Search for the cell housing the specified text and yield its (x, y) center coordinate. 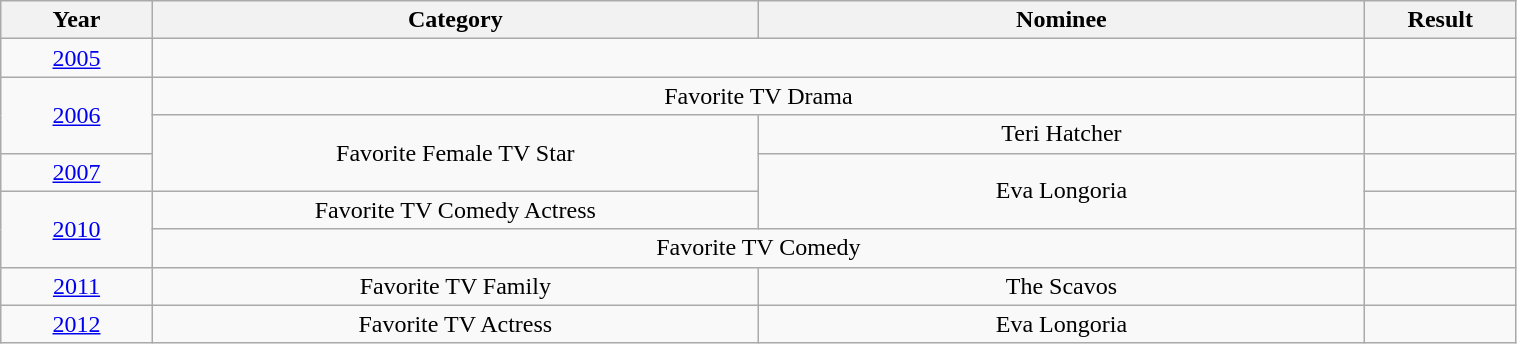
Favorite TV Comedy (758, 248)
Year (77, 20)
2010 (77, 229)
2005 (77, 58)
Result (1440, 20)
Teri Hatcher (1061, 134)
Favorite TV Actress (455, 324)
2007 (77, 172)
Favorite TV Comedy Actress (455, 210)
Category (455, 20)
2006 (77, 115)
2012 (77, 324)
2011 (77, 286)
Nominee (1061, 20)
Favorite TV Drama (758, 96)
Favorite TV Family (455, 286)
The Scavos (1061, 286)
Favorite Female TV Star (455, 153)
